Pinpoint the cell where the given text exists, returning its (X, Y) midpoint coordinate. 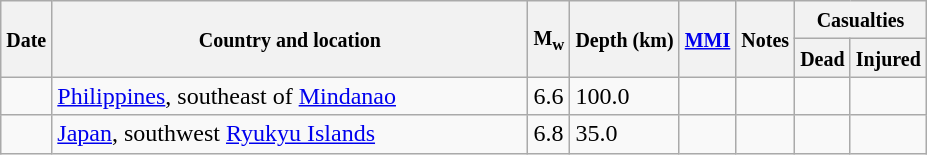
MMI (708, 39)
Notes (766, 39)
Date (26, 39)
6.8 (549, 134)
Mw (549, 39)
100.0 (624, 96)
Depth (km) (624, 39)
Country and location (290, 39)
6.6 (549, 96)
Injured (888, 58)
Japan, southwest Ryukyu Islands (290, 134)
Dead (823, 58)
35.0 (624, 134)
Casualties (861, 20)
Philippines, southeast of Mindanao (290, 96)
